Scan for the cell matching the given text and deliver its (x, y) coordinate at center. 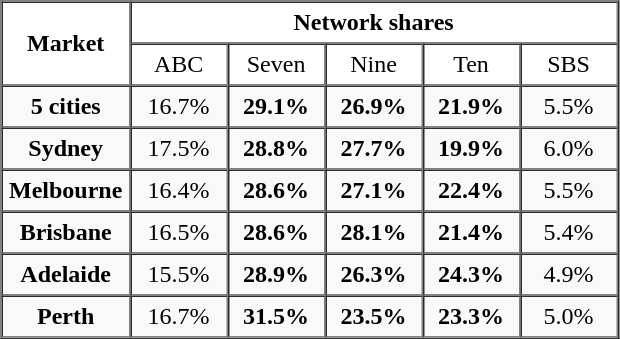
27.7% (374, 149)
28.8% (276, 149)
5.4% (569, 233)
Adelaide (66, 275)
5.0% (569, 317)
Nine (374, 65)
16.5% (179, 233)
Seven (276, 65)
6.0% (569, 149)
Ten (471, 65)
Melbourne (66, 191)
31.5% (276, 317)
Sydney (66, 149)
5 cities (66, 107)
17.5% (179, 149)
Network shares (374, 23)
28.1% (374, 233)
22.4% (471, 191)
Brisbane (66, 233)
Perth (66, 317)
ABC (179, 65)
27.1% (374, 191)
28.9% (276, 275)
21.9% (471, 107)
24.3% (471, 275)
Market (66, 44)
21.4% (471, 233)
SBS (569, 65)
23.3% (471, 317)
29.1% (276, 107)
4.9% (569, 275)
26.3% (374, 275)
26.9% (374, 107)
19.9% (471, 149)
16.4% (179, 191)
15.5% (179, 275)
23.5% (374, 317)
